Output the (x, y) coordinate of the center of the cell containing the given text.  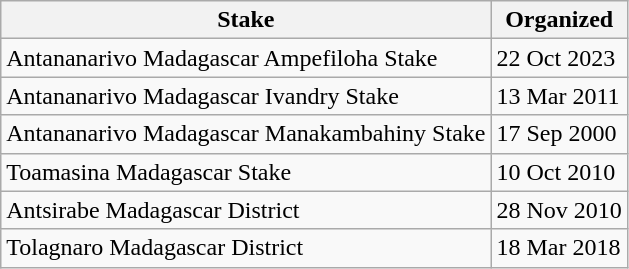
Antananarivo Madagascar Manakambahiny Stake (246, 134)
Antananarivo Madagascar Ivandry Stake (246, 96)
13 Mar 2011 (559, 96)
10 Oct 2010 (559, 172)
Organized (559, 20)
Antsirabe Madagascar District (246, 210)
28 Nov 2010 (559, 210)
Tolagnaro Madagascar District (246, 248)
Stake (246, 20)
Toamasina Madagascar Stake (246, 172)
22 Oct 2023 (559, 58)
Antananarivo Madagascar Ampefiloha Stake (246, 58)
17 Sep 2000 (559, 134)
18 Mar 2018 (559, 248)
